Return [X, Y] of the center of cell containing provided text 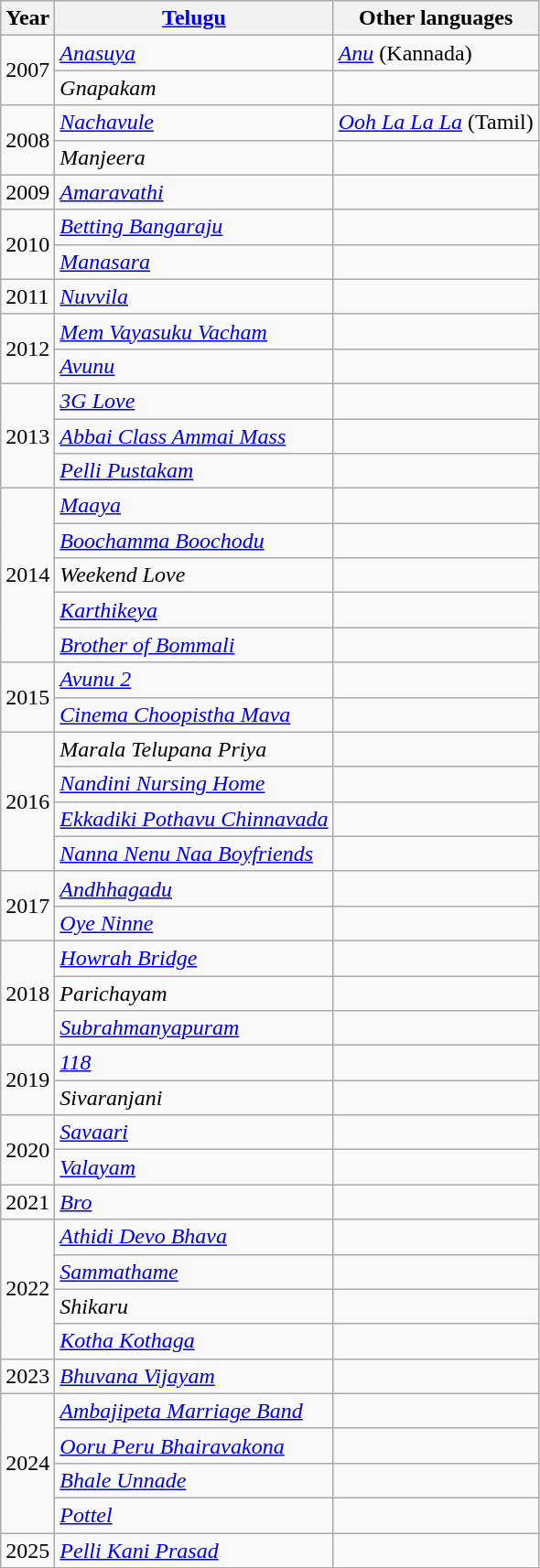
Valayam [194, 1167]
Nanna Nenu Naa Boyfriends [194, 854]
Weekend Love [194, 575]
2024 [27, 1463]
2010 [27, 244]
118 [194, 1063]
Oye Ninne [194, 923]
2014 [27, 575]
Ooh La La La (Tamil) [436, 123]
Ooru Peru Bhairavakona [194, 1445]
Pelli Pustakam [194, 471]
2011 [27, 296]
Sivaranjani [194, 1098]
Manasara [194, 262]
2023 [27, 1376]
2008 [27, 140]
Anasuya [194, 53]
2021 [27, 1202]
Cinema Choopistha Mava [194, 714]
2009 [27, 192]
Manjeera [194, 157]
Nachavule [194, 123]
Bro [194, 1202]
Andhhagadu [194, 888]
2007 [27, 70]
Shikaru [194, 1306]
2019 [27, 1080]
2017 [27, 906]
2015 [27, 697]
Karthikeya [194, 610]
Savaari [194, 1133]
Sammathame [194, 1272]
3G Love [194, 401]
Pottel [194, 1515]
Amaravathi [194, 192]
Boochamma Boochodu [194, 541]
Avunu 2 [194, 680]
Kotha Kothaga [194, 1341]
Ambajipeta Marriage Band [194, 1411]
Nandini Nursing Home [194, 784]
Howrah Bridge [194, 958]
Athidi Devo Bhava [194, 1237]
2020 [27, 1150]
Gnapakam [194, 88]
2016 [27, 801]
Pelli Kani Prasad [194, 1551]
Mem Vayasuku Vacham [194, 331]
Abbai Class Ammai Mass [194, 436]
2013 [27, 435]
Anu (Kannada) [436, 53]
Telugu [194, 18]
2025 [27, 1551]
Ekkadiki Pothavu Chinnavada [194, 819]
Marala Telupana Priya [194, 749]
Brother of Bommali [194, 645]
Other languages [436, 18]
Maaya [194, 506]
Avunu [194, 366]
Subrahmanyapuram [194, 1028]
Bhale Unnade [194, 1480]
Betting Bangaraju [194, 227]
Bhuvana Vijayam [194, 1376]
2018 [27, 993]
Nuvvila [194, 296]
Parichayam [194, 993]
2012 [27, 349]
2022 [27, 1289]
Year [27, 18]
